From the cell containing the given text, extract its center point as (x, y) coordinate. 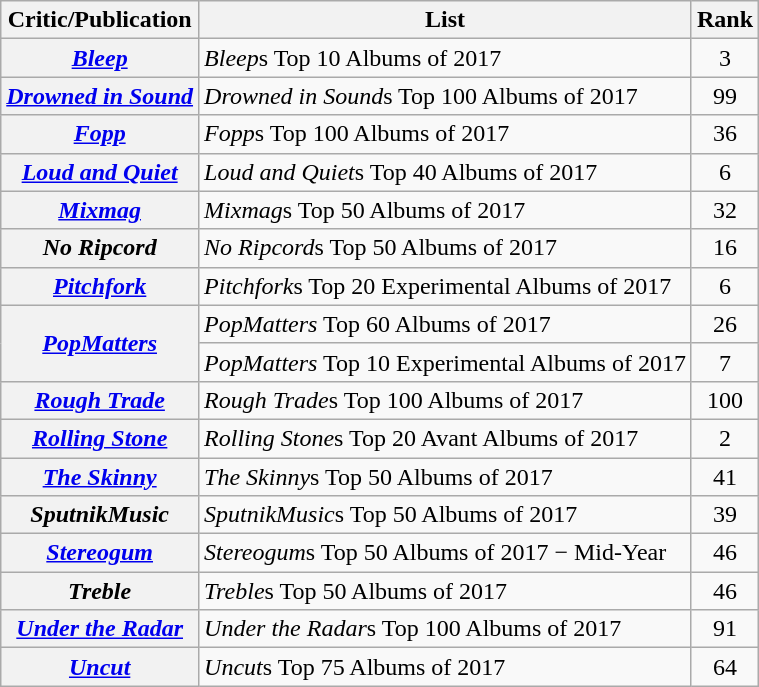
32 (724, 210)
16 (724, 248)
26 (724, 324)
91 (724, 629)
Bleeps Top 10 Albums of 2017 (446, 58)
Under the Radars Top 100 Albums of 2017 (446, 629)
PopMatters (100, 343)
Rank (724, 20)
Stereogum (100, 553)
SputnikMusics Top 50 Albums of 2017 (446, 515)
Critic/Publication (100, 20)
Uncuts Top 75 Albums of 2017 (446, 667)
The Skinnys Top 50 Albums of 2017 (446, 477)
Fopp (100, 134)
Drowned in Sound (100, 96)
PopMatters Top 10 Experimental Albums of 2017 (446, 362)
Loud and Quiet (100, 172)
Rough Trade (100, 400)
3 (724, 58)
Bleep (100, 58)
Stereogums Top 50 Albums of 2017 − Mid-Year (446, 553)
Trebles Top 50 Albums of 2017 (446, 591)
Mixmags Top 50 Albums of 2017 (446, 210)
Under the Radar (100, 629)
The Skinny (100, 477)
No Ripcord (100, 248)
Pitchfork (100, 286)
List (446, 20)
99 (724, 96)
Rolling Stone (100, 438)
Fopps Top 100 Albums of 2017 (446, 134)
2 (724, 438)
Treble (100, 591)
7 (724, 362)
Rolling Stones Top 20 Avant Albums of 2017 (446, 438)
Loud and Quiets Top 40 Albums of 2017 (446, 172)
100 (724, 400)
36 (724, 134)
41 (724, 477)
SputnikMusic (100, 515)
39 (724, 515)
Pitchforks Top 20 Experimental Albums of 2017 (446, 286)
Mixmag (100, 210)
Uncut (100, 667)
64 (724, 667)
Drowned in Sounds Top 100 Albums of 2017 (446, 96)
No Ripcords Top 50 Albums of 2017 (446, 248)
PopMatters Top 60 Albums of 2017 (446, 324)
Rough Trades Top 100 Albums of 2017 (446, 400)
